Output the [x, y] coordinate of the center of the cell containing the given text.  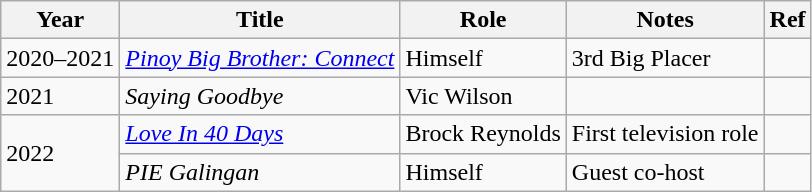
3rd Big Placer [665, 58]
Role [483, 20]
PIE Galingan [260, 172]
2020–2021 [60, 58]
Pinoy Big Brother: Connect [260, 58]
First television role [665, 134]
Vic Wilson [483, 96]
Notes [665, 20]
Year [60, 20]
2022 [60, 153]
Love In 40 Days [260, 134]
Guest co-host [665, 172]
Title [260, 20]
2021 [60, 96]
Saying Goodbye [260, 96]
Brock Reynolds [483, 134]
Ref [788, 20]
